Determine the [X, Y] coordinate at the center of the cell enclosing the given text.  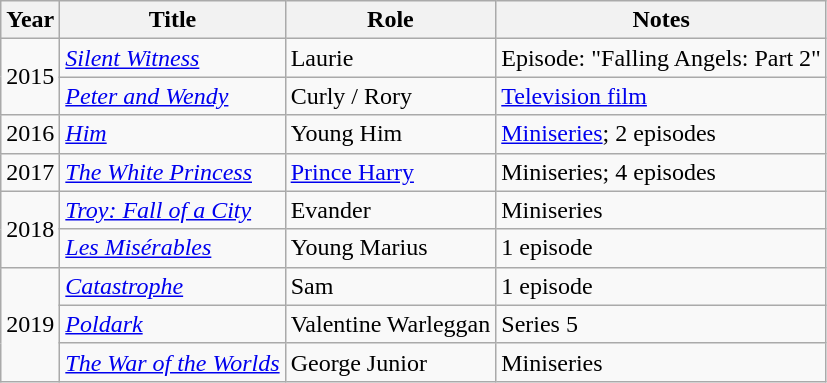
Role [390, 20]
Prince Harry [390, 172]
Sam [390, 286]
Year [30, 20]
2015 [30, 77]
The White Princess [172, 172]
Catastrophe [172, 286]
The War of the Worlds [172, 362]
Television film [662, 96]
Silent Witness [172, 58]
Series 5 [662, 324]
Episode: "Falling Angels: Part 2" [662, 58]
Miniseries; 2 episodes [662, 134]
Valentine Warleggan [390, 324]
Young Marius [390, 248]
Young Him [390, 134]
Curly / Rory [390, 96]
Miniseries; 4 episodes [662, 172]
2017 [30, 172]
Laurie [390, 58]
Notes [662, 20]
2018 [30, 229]
Him [172, 134]
Poldark [172, 324]
Les Misérables [172, 248]
Title [172, 20]
Peter and Wendy [172, 96]
Evander [390, 210]
George Junior [390, 362]
2016 [30, 134]
2019 [30, 324]
Troy: Fall of a City [172, 210]
